Return (X, Y) of the center of cell containing provided text 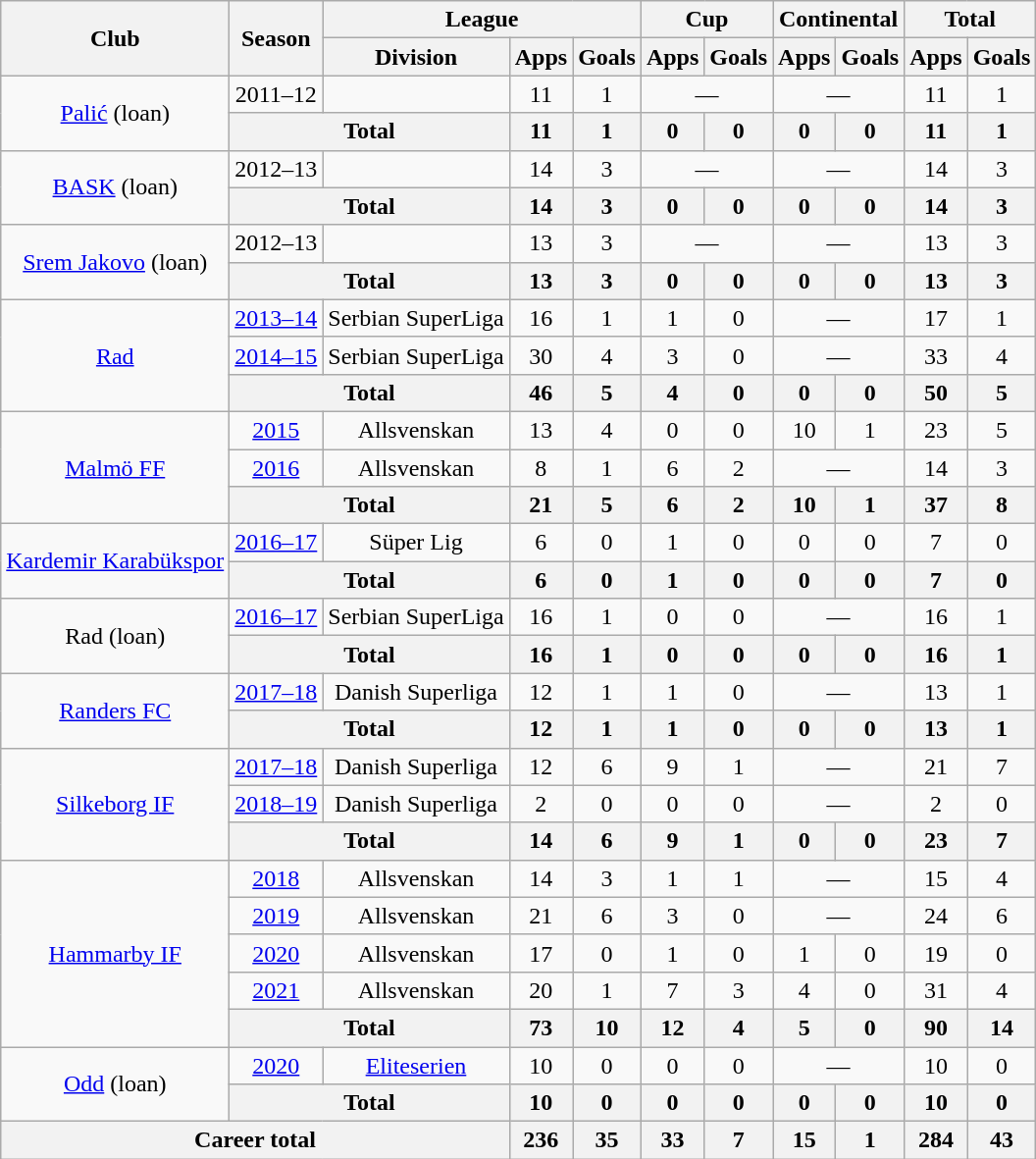
Continental (839, 20)
37 (936, 505)
46 (541, 393)
2019 (277, 916)
Division (416, 57)
19 (936, 953)
2014–15 (277, 355)
2016 (277, 468)
Cup (706, 20)
284 (936, 1140)
Eliteserien (416, 1065)
Malmö FF (116, 467)
2015 (277, 430)
90 (936, 1027)
73 (541, 1027)
50 (936, 393)
2011–12 (277, 94)
Srem Jakovo (loan) (116, 262)
BASK (loan) (116, 187)
Odd (loan) (116, 1083)
Randers FC (116, 711)
30 (541, 355)
2013–14 (277, 318)
24 (936, 916)
Hammarby IF (116, 953)
Süper Lig (416, 543)
2018–19 (277, 804)
Silkeborg IF (116, 804)
20 (541, 990)
Season (277, 38)
Palić (loan) (116, 113)
236 (541, 1140)
2018 (277, 878)
31 (936, 990)
Career total (255, 1140)
Kardemir Karabükspor (116, 561)
35 (607, 1140)
Rad (116, 355)
Rad (loan) (116, 636)
League (483, 20)
Club (116, 38)
43 (1002, 1140)
2021 (277, 990)
